Scan for the cell matching the given text and deliver its (X, Y) coordinate at center. 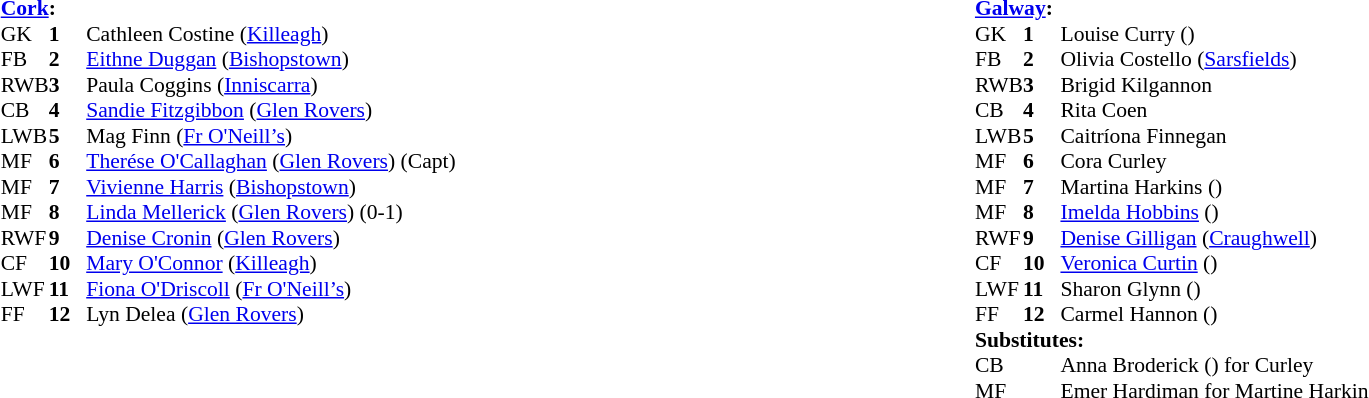
Fiona O'Driscoll (Fr O'Neill’s) (271, 289)
Lyn Delea (Glen Rovers) (271, 315)
Paula Coggins (Inniscarra) (271, 85)
Cathleen Costine (Killeagh) (271, 34)
Substitutes: (1172, 340)
Imelda Hobbins () (1214, 213)
Therése O'Callaghan (Glen Rovers) (Capt) (271, 161)
Olivia Costello (Sarsfields) (1214, 59)
Linda Mellerick (Glen Rovers) (0-1) (271, 213)
Anna Broderick () for Curley (1214, 365)
Denise Cronin (Glen Rovers) (271, 238)
Brigid Kilgannon (1214, 85)
Louise Curry () (1214, 34)
Rita Coen (1214, 111)
Veronica Curtin () (1214, 263)
Mag Finn (Fr O'Neill’s) (271, 136)
Caitríona Finnegan (1214, 136)
Denise Gilligan (Craughwell) (1214, 238)
Vivienne Harris (Bishopstown) (271, 187)
Martina Harkins () (1214, 187)
Sharon Glynn () (1214, 289)
Sandie Fitzgibbon (Glen Rovers) (271, 111)
Cora Curley (1214, 161)
Eithne Duggan (Bishopstown) (271, 59)
Carmel Hannon () (1214, 315)
Mary O'Connor (Killeagh) (271, 263)
